Identify which cell holds the provided text, then report its [X, Y] central coordinate. 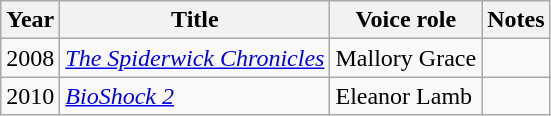
Notes [516, 20]
BioShock 2 [195, 96]
Year [30, 20]
The Spiderwick Chronicles [195, 58]
2008 [30, 58]
Voice role [406, 20]
Mallory Grace [406, 58]
Eleanor Lamb [406, 96]
Title [195, 20]
2010 [30, 96]
